Capture the cell that displays the provided text and extract its (x, y) central coordinate. 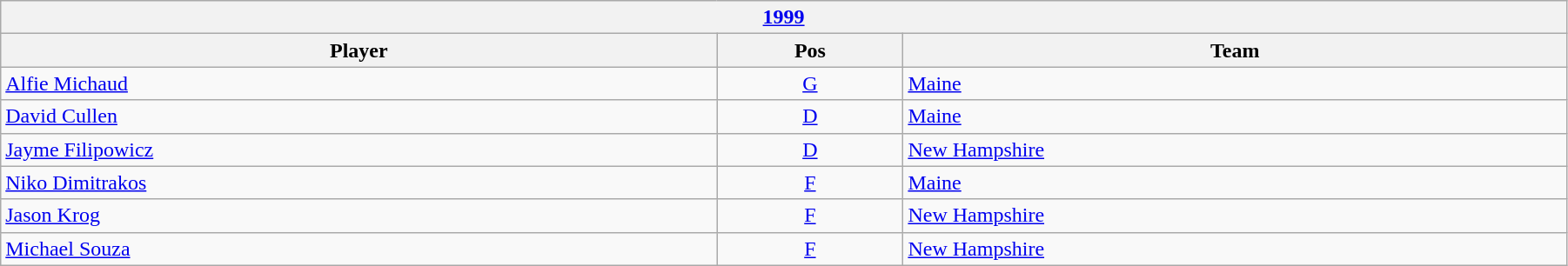
Jason Krog (358, 216)
Niko Dimitrakos (358, 183)
G (810, 83)
David Cullen (358, 116)
Michael Souza (358, 249)
Player (358, 50)
Team (1236, 50)
1999 (784, 17)
Jayme Filipowicz (358, 150)
Pos (810, 50)
Alfie Michaud (358, 83)
